Search for the cell housing the specified text and yield its (x, y) center coordinate. 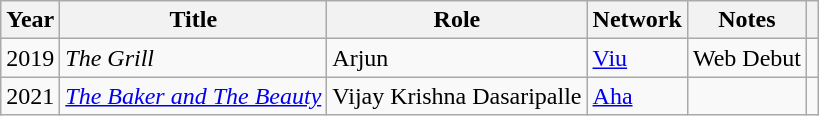
2021 (30, 96)
The Baker and The Beauty (194, 96)
Arjun (457, 58)
2019 (30, 58)
Year (30, 20)
Notes (746, 20)
The Grill (194, 58)
Role (457, 20)
Viu (637, 58)
Vijay Krishna Dasaripalle (457, 96)
Web Debut (746, 58)
Aha (637, 96)
Title (194, 20)
Network (637, 20)
